Find where the given text appears and provide that cell's center as [x, y] coordinate. 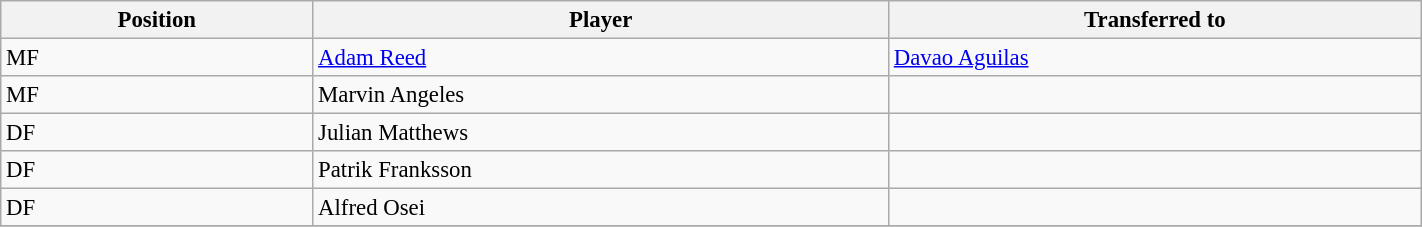
Player [601, 20]
Alfred Osei [601, 208]
Davao Aguilas [1154, 58]
Marvin Angeles [601, 95]
Adam Reed [601, 58]
Position [157, 20]
Julian Matthews [601, 133]
Transferred to [1154, 20]
Patrik Franksson [601, 170]
